Extract the [X, Y] coordinate from the center of the cell holding the provided text.  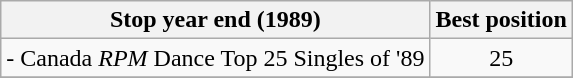
Best position [501, 20]
- Canada RPM Dance Top 25 Singles of '89 [216, 58]
Stop year end (1989) [216, 20]
25 [501, 58]
